Extract the (X, Y) coordinate from the center of the cell holding the provided text.  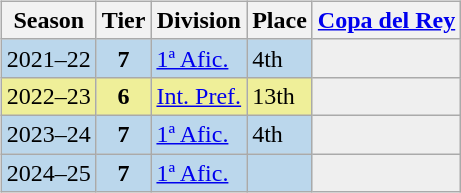
2022–23 (48, 96)
Season (48, 20)
Place (280, 20)
2023–24 (48, 134)
Division (199, 20)
13th (280, 96)
Tier (124, 20)
Int. Pref. (199, 96)
2024–25 (48, 173)
2021–22 (48, 58)
6 (124, 96)
Copa del Rey (386, 20)
